Find where the given text appears and provide that cell's center as (x, y) coordinate. 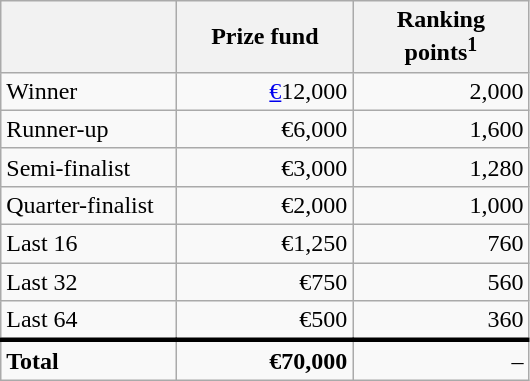
€2,000 (265, 205)
€1,250 (265, 244)
Quarter-finalist (89, 205)
Semi-finalist (89, 167)
€750 (265, 282)
Winner (89, 91)
360 (441, 321)
– (441, 360)
€500 (265, 321)
1,600 (441, 129)
1,280 (441, 167)
Total (89, 360)
Last 16 (89, 244)
€6,000 (265, 129)
760 (441, 244)
Last 32 (89, 282)
Last 64 (89, 321)
€12,000 (265, 91)
Ranking points1 (441, 37)
Prize fund (265, 37)
560 (441, 282)
2,000 (441, 91)
1,000 (441, 205)
€70,000 (265, 360)
€3,000 (265, 167)
Runner-up (89, 129)
